From the cell containing the given text, extract its center point as (x, y) coordinate. 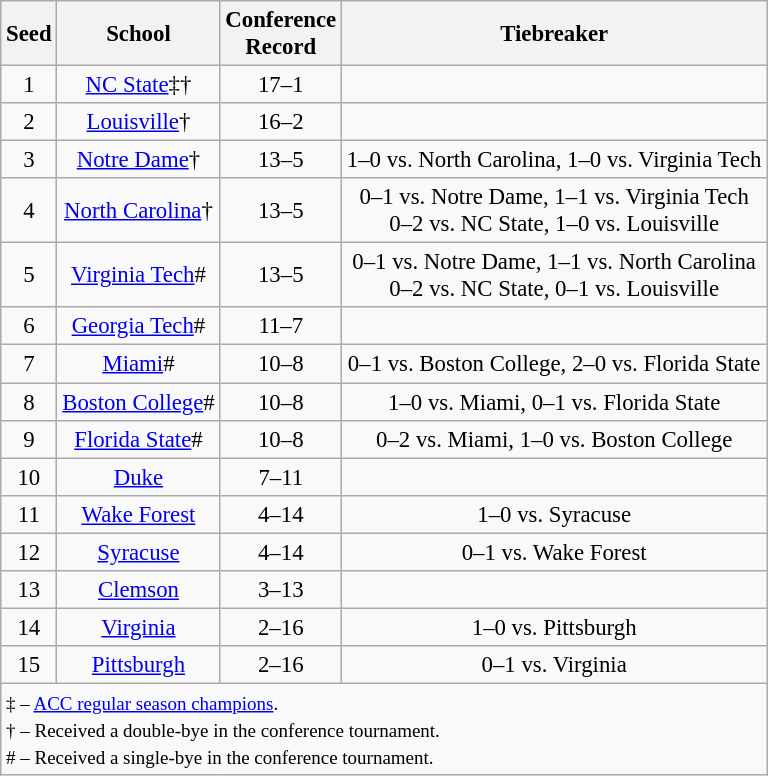
Florida State# (138, 439)
Boston College# (138, 402)
6 (29, 327)
5 (29, 276)
Pittsburgh (138, 665)
10 (29, 477)
0–1 vs. Notre Dame, 1–1 vs. North Carolina0–2 vs. NC State, 0–1 vs. Louisville (554, 276)
13 (29, 590)
12 (29, 552)
17–1 (281, 85)
0–1 vs. Boston College, 2–0 vs. Florida State (554, 364)
1–0 vs. Syracuse (554, 514)
2 (29, 122)
14 (29, 627)
Louisville† (138, 122)
Duke (138, 477)
3 (29, 160)
7–11 (281, 477)
0–2 vs. Miami, 1–0 vs. Boston College (554, 439)
ConferenceRecord (281, 34)
Tiebreaker (554, 34)
8 (29, 402)
1–0 vs. Miami, 0–1 vs. Florida State (554, 402)
Virginia Tech# (138, 276)
NC State‡† (138, 85)
Syracuse (138, 552)
Miami# (138, 364)
1–0 vs. Pittsburgh (554, 627)
Virginia (138, 627)
School (138, 34)
11–7 (281, 327)
3–13 (281, 590)
North Carolina† (138, 210)
Notre Dame† (138, 160)
Georgia Tech# (138, 327)
7 (29, 364)
0–1 vs. Wake Forest (554, 552)
4 (29, 210)
Seed (29, 34)
0–1 vs. Notre Dame, 1–1 vs. Virginia Tech0–2 vs. NC State, 1–0 vs. Louisville (554, 210)
11 (29, 514)
0–1 vs. Virginia (554, 665)
9 (29, 439)
15 (29, 665)
‡ – ACC regular season champions.† – Received a double-bye in the conference tournament.# – Received a single-bye in the conference tournament. (384, 729)
1–0 vs. North Carolina, 1–0 vs. Virginia Tech (554, 160)
Wake Forest (138, 514)
Clemson (138, 590)
16–2 (281, 122)
1 (29, 85)
